Identify which cell holds the provided text, then report its [X, Y] central coordinate. 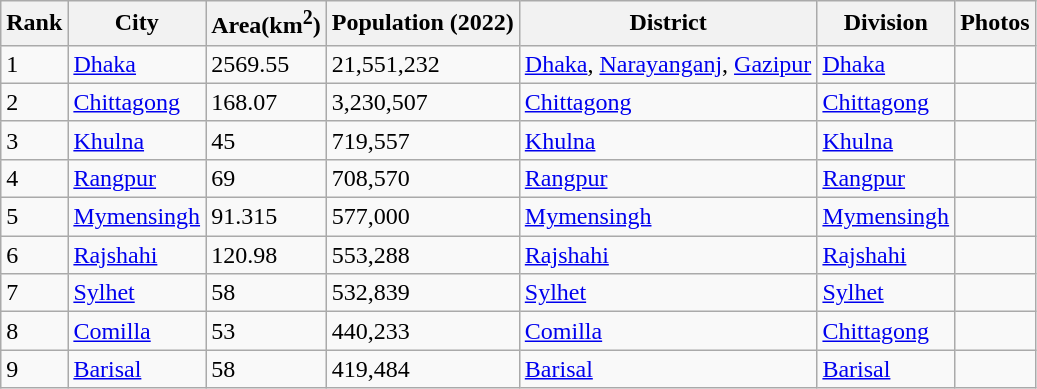
7 [34, 293]
Area(km2) [266, 24]
168.07 [266, 102]
Population (2022) [422, 24]
1 [34, 64]
Rank [34, 24]
Photos [995, 24]
69 [266, 178]
9 [34, 369]
5 [34, 217]
532,839 [422, 293]
Division [886, 24]
45 [266, 140]
553,288 [422, 255]
2 [34, 102]
Dhaka, Narayanganj, Gazipur [668, 64]
City [137, 24]
2569.55 [266, 64]
120.98 [266, 255]
District [668, 24]
708,570 [422, 178]
4 [34, 178]
719,557 [422, 140]
577,000 [422, 217]
419,484 [422, 369]
8 [34, 331]
440,233 [422, 331]
6 [34, 255]
53 [266, 331]
21,551,232 [422, 64]
3,230,507 [422, 102]
3 [34, 140]
91.315 [266, 217]
